Detect which cell encompasses the target text, then output its [X, Y] center coordinate. 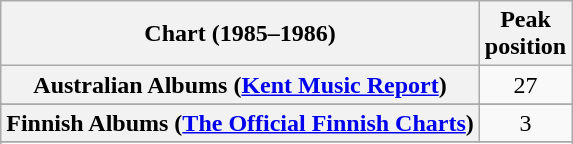
Peakposition [525, 34]
27 [525, 85]
Finnish Albums (The Official Finnish Charts) [240, 123]
Chart (1985–1986) [240, 34]
3 [525, 123]
Australian Albums (Kent Music Report) [240, 85]
